Scan for the cell matching the given text and deliver its [X, Y] coordinate at center. 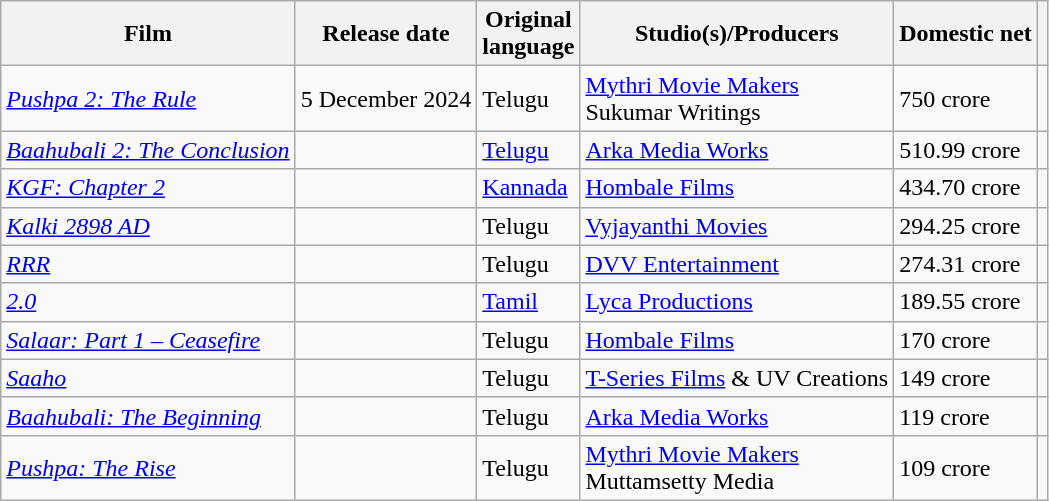
DVV Entertainment [737, 264]
Lyca Productions [737, 302]
Kalki 2898 AD [148, 226]
Baahubali: The Beginning [148, 416]
5 December 2024 [386, 98]
T-Series Films & UV Creations [737, 378]
Release date [386, 34]
Domestic net [966, 34]
RRR [148, 264]
Vyjayanthi Movies [737, 226]
189.55 crore [966, 302]
Saaho [148, 378]
750 crore [966, 98]
Baahubali 2: The Conclusion [148, 150]
510.99 crore [966, 150]
Kannada [528, 188]
Salaar: Part 1 – Ceasefire [148, 340]
434.70 crore [966, 188]
2.0 [148, 302]
294.25 crore [966, 226]
Pushpa 2: The Rule [148, 98]
Film [148, 34]
Mythri Movie MakersMuttamsetty Media [737, 468]
274.31 crore [966, 264]
109 crore [966, 468]
170 crore [966, 340]
119 crore [966, 416]
Tamil [528, 302]
Studio(s)/Producers [737, 34]
Mythri Movie MakersSukumar Writings [737, 98]
KGF: Chapter 2 [148, 188]
Pushpa: The Rise [148, 468]
149 crore [966, 378]
Originallanguage [528, 34]
